Capture the cell that displays the provided text and extract its (X, Y) central coordinate. 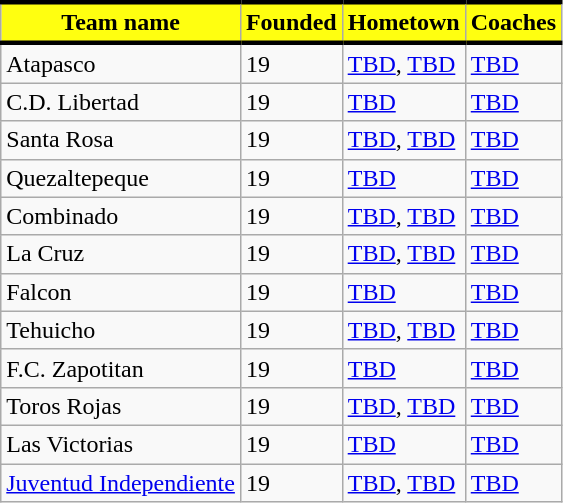
F.C. Zapotitan (121, 368)
Hometown (404, 22)
Atapasco (121, 63)
Falcon (121, 292)
Team name (121, 22)
Combinado (121, 216)
C.D. Libertad (121, 102)
Santa Rosa (121, 140)
Las Victorias (121, 444)
Founded (291, 22)
Toros Rojas (121, 406)
La Cruz (121, 254)
Tehuicho (121, 330)
Coaches (513, 22)
Quezaltepeque (121, 178)
Juventud Independiente (121, 483)
